Return the (x, y) coordinate for the center point of the cell that contains the specified text.  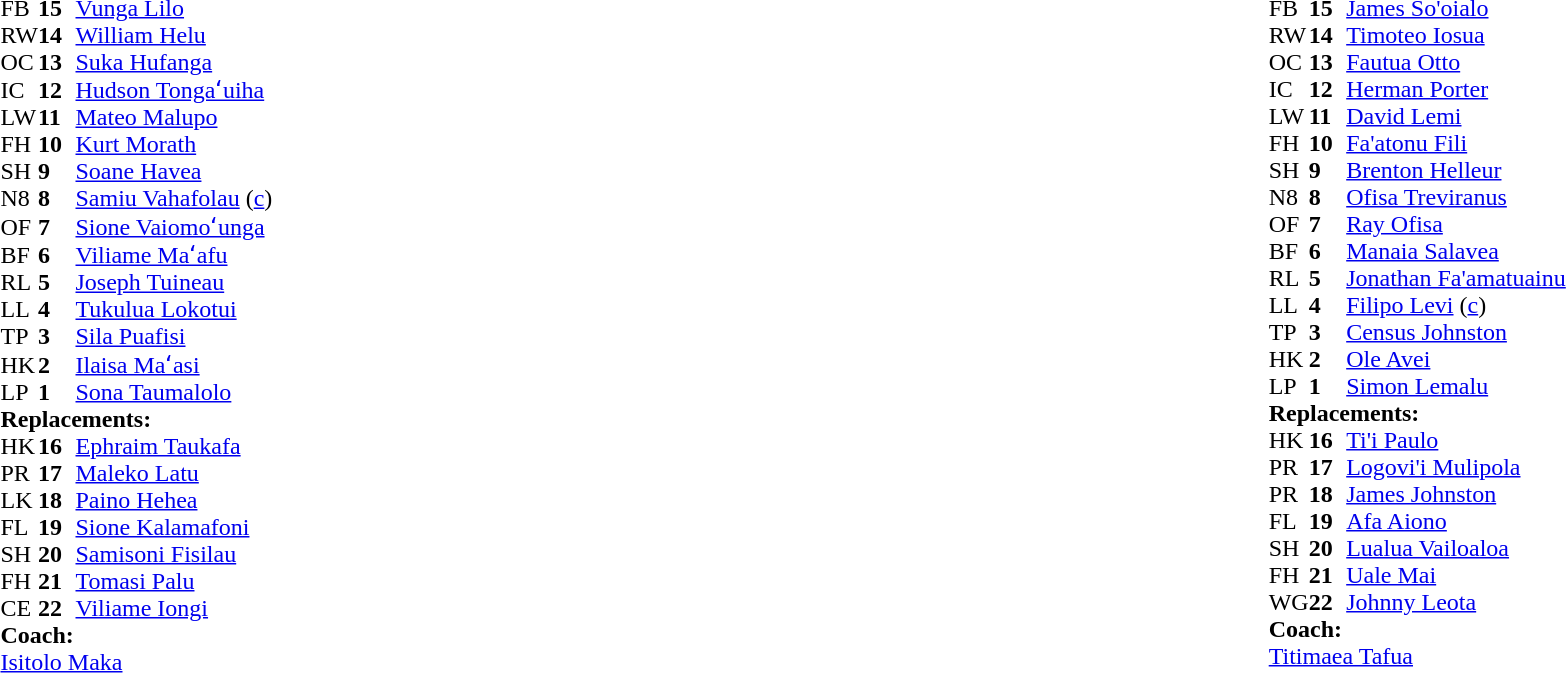
Ofisa Treviranus (1456, 198)
LK (19, 500)
Brenton Helleur (1456, 170)
Afa Aiono (1456, 522)
William Helu (174, 36)
Sila Puafisi (174, 336)
Tomasi Palu (174, 582)
Titimaea Tafua (1418, 656)
Maleko Latu (174, 474)
Johnny Leota (1456, 602)
Sione Vaiomoʻunga (174, 226)
Fa'atonu Fili (1456, 144)
Joseph Tuineau (174, 282)
Tukulua Lokotui (174, 310)
Fautua Otto (1456, 62)
Viliame Maʻafu (174, 254)
Sona Taumalolo (174, 392)
Mateo Malupo (174, 118)
Census Johnston (1456, 332)
CE (19, 608)
Hudson Tongaʻuiha (174, 90)
Ephraim Taukafa (174, 446)
Logovi'i Mulipola (1456, 468)
Ole Avei (1456, 360)
WG (1289, 602)
Herman Porter (1456, 90)
Kurt Morath (174, 144)
Ilaisa Maʻasi (174, 364)
Ti'i Paulo (1456, 440)
Lualua Vailoaloa (1456, 548)
Simon Lemalu (1456, 386)
Paino Hehea (174, 500)
Filipo Levi (c) (1456, 306)
Manaia Salavea (1456, 252)
Viliame Iongi (174, 608)
Soane Havea (174, 172)
Samiu Vahafolau (c) (174, 198)
James Johnston (1456, 494)
Sione Kalamafoni (174, 528)
Jonathan Fa'amatuainu (1456, 278)
Uale Mai (1456, 576)
Samisoni Fisilau (174, 554)
Ray Ofisa (1456, 224)
Timoteo Iosua (1456, 36)
David Lemi (1456, 116)
Suka Hufanga (174, 62)
